Pinpoint the cell where the given text exists, returning its (x, y) midpoint coordinate. 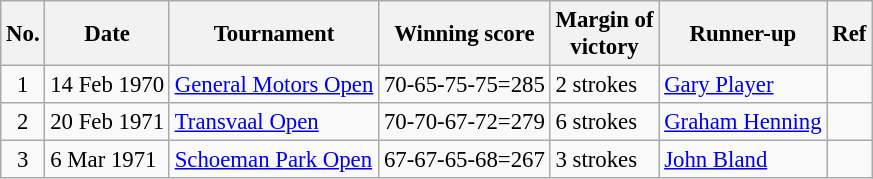
Schoeman Park Open (274, 160)
Ref (850, 34)
Winning score (465, 34)
Margin ofvictory (604, 34)
70-65-75-75=285 (465, 85)
John Bland (743, 160)
67-67-65-68=267 (465, 160)
6 Mar 1971 (107, 160)
3 strokes (604, 160)
1 (23, 85)
Date (107, 34)
No. (23, 34)
3 (23, 160)
2 (23, 122)
20 Feb 1971 (107, 122)
Tournament (274, 34)
2 strokes (604, 85)
Graham Henning (743, 122)
General Motors Open (274, 85)
Runner-up (743, 34)
6 strokes (604, 122)
Transvaal Open (274, 122)
14 Feb 1970 (107, 85)
70-70-67-72=279 (465, 122)
Gary Player (743, 85)
